Find where the given text appears and provide that cell's center as [X, Y] coordinate. 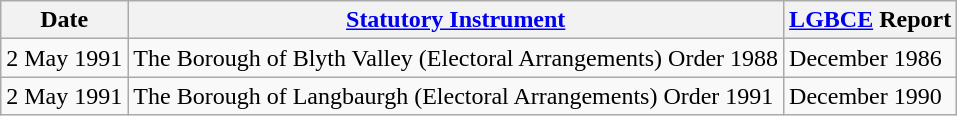
Statutory Instrument [456, 20]
LGBCE Report [870, 20]
The Borough of Langbaurgh (Electoral Arrangements) Order 1991 [456, 96]
Date [64, 20]
December 1990 [870, 96]
December 1986 [870, 58]
The Borough of Blyth Valley (Electoral Arrangements) Order 1988 [456, 58]
